Determine the (x, y) coordinate at the center of the cell enclosing the given text.  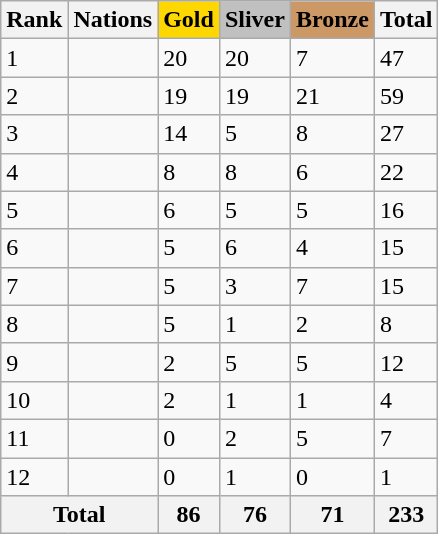
Gold (189, 20)
59 (406, 96)
Sliver (254, 20)
86 (189, 515)
21 (332, 96)
14 (189, 134)
22 (406, 172)
27 (406, 134)
76 (254, 515)
10 (34, 400)
Bronze (332, 20)
16 (406, 210)
9 (34, 362)
47 (406, 58)
Rank (34, 20)
233 (406, 515)
11 (34, 438)
71 (332, 515)
Nations (113, 20)
